Search for the cell housing the specified text and yield its (x, y) center coordinate. 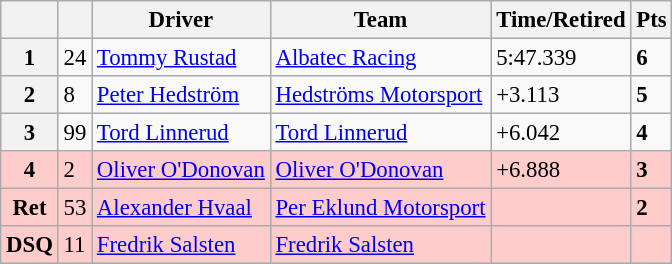
Alexander Hvaal (182, 208)
8 (74, 95)
Tommy Rustad (182, 58)
1 (30, 58)
Ret (30, 208)
+3.113 (561, 95)
11 (74, 245)
Albatec Racing (380, 58)
Driver (182, 20)
Hedströms Motorsport (380, 95)
Per Eklund Motorsport (380, 208)
Peter Hedström (182, 95)
5 (652, 95)
Time/Retired (561, 20)
24 (74, 58)
5:47.339 (561, 58)
Team (380, 20)
53 (74, 208)
6 (652, 58)
+6.888 (561, 170)
Pts (652, 20)
+6.042 (561, 133)
99 (74, 133)
DSQ (30, 245)
